Search for the cell housing the specified text and yield its [X, Y] center coordinate. 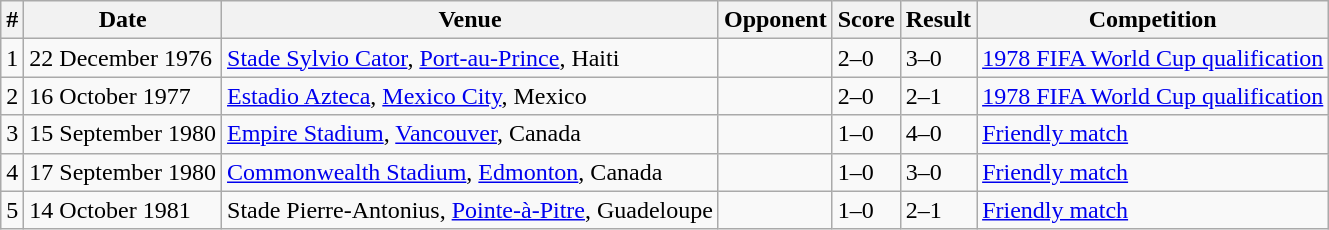
Competition [1153, 20]
Empire Stadium, Vancouver, Canada [470, 134]
22 December 1976 [123, 58]
2 [12, 96]
Venue [470, 20]
Date [123, 20]
1 [12, 58]
4 [12, 172]
5 [12, 210]
Opponent [775, 20]
Stade Sylvio Cator, Port-au-Prince, Haiti [470, 58]
Result [938, 20]
4–0 [938, 134]
17 September 1980 [123, 172]
Commonwealth Stadium, Edmonton, Canada [470, 172]
15 September 1980 [123, 134]
# [12, 20]
Estadio Azteca, Mexico City, Mexico [470, 96]
Score [866, 20]
14 October 1981 [123, 210]
3 [12, 134]
Stade Pierre-Antonius, Pointe-à-Pitre, Guadeloupe [470, 210]
16 October 1977 [123, 96]
